From the cell containing the given text, extract its center point as (x, y) coordinate. 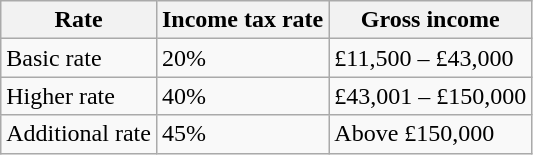
£11,500 – £43,000 (430, 58)
Gross income (430, 20)
40% (242, 96)
£43,001 – £150,000 (430, 96)
Rate (79, 20)
Income tax rate (242, 20)
Basic rate (79, 58)
20% (242, 58)
Above £150,000 (430, 134)
45% (242, 134)
Additional rate (79, 134)
Higher rate (79, 96)
